Capture the cell that displays the provided text and extract its [X, Y] central coordinate. 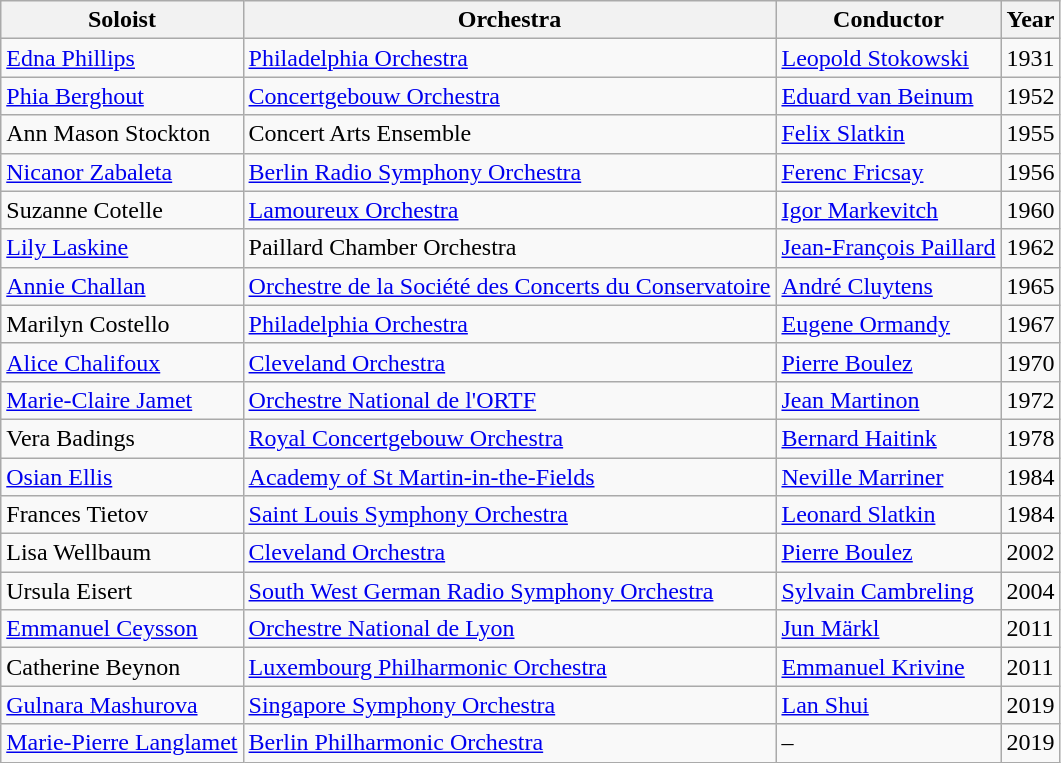
Edna Phillips [122, 58]
Orchestre National de Lyon [510, 629]
Soloist [122, 20]
Orchestra [510, 20]
– [888, 743]
2002 [1030, 553]
Nicanor Zabaleta [122, 172]
Singapore Symphony Orchestra [510, 705]
Vera Badings [122, 438]
Berlin Philharmonic Orchestra [510, 743]
Ann Mason Stockton [122, 134]
1972 [1030, 400]
1955 [1030, 134]
1931 [1030, 58]
Eduard van Beinum [888, 96]
1956 [1030, 172]
1967 [1030, 324]
Phia Berghout [122, 96]
Orchestre National de l'ORTF [510, 400]
1960 [1030, 210]
Alice Chalifoux [122, 362]
Emmanuel Krivine [888, 667]
Academy of St Martin-in-the-Fields [510, 477]
1978 [1030, 438]
Marie-Pierre Langlamet [122, 743]
Year [1030, 20]
1965 [1030, 286]
Concert Arts Ensemble [510, 134]
Paillard Chamber Orchestra [510, 248]
1970 [1030, 362]
Osian Ellis [122, 477]
Royal Concertgebouw Orchestra [510, 438]
Annie Challan [122, 286]
Bernard Haitink [888, 438]
Igor Markevitch [888, 210]
Leopold Stokowski [888, 58]
1962 [1030, 248]
Marilyn Costello [122, 324]
Neville Marriner [888, 477]
Luxembourg Philharmonic Orchestra [510, 667]
Emmanuel Ceysson [122, 629]
Catherine Beynon [122, 667]
Berlin Radio Symphony Orchestra [510, 172]
2004 [1030, 591]
Ursula Eisert [122, 591]
Lily Laskine [122, 248]
Lamoureux Orchestra [510, 210]
Suzanne Cotelle [122, 210]
Jean Martinon [888, 400]
André Cluytens [888, 286]
Jean-François Paillard [888, 248]
Felix Slatkin [888, 134]
Orchestre de la Société des Concerts du Conservatoire [510, 286]
Lan Shui [888, 705]
Frances Tietov [122, 515]
Saint Louis Symphony Orchestra [510, 515]
Gulnara Mashurova [122, 705]
1952 [1030, 96]
South West German Radio Symphony Orchestra [510, 591]
Eugene Ormandy [888, 324]
Concertgebouw Orchestra [510, 96]
Lisa Wellbaum [122, 553]
Marie-Claire Jamet [122, 400]
Conductor [888, 20]
Leonard Slatkin [888, 515]
Ferenc Fricsay [888, 172]
Jun Märkl [888, 629]
Sylvain Cambreling [888, 591]
